Return [X, Y] of the center of cell containing provided text 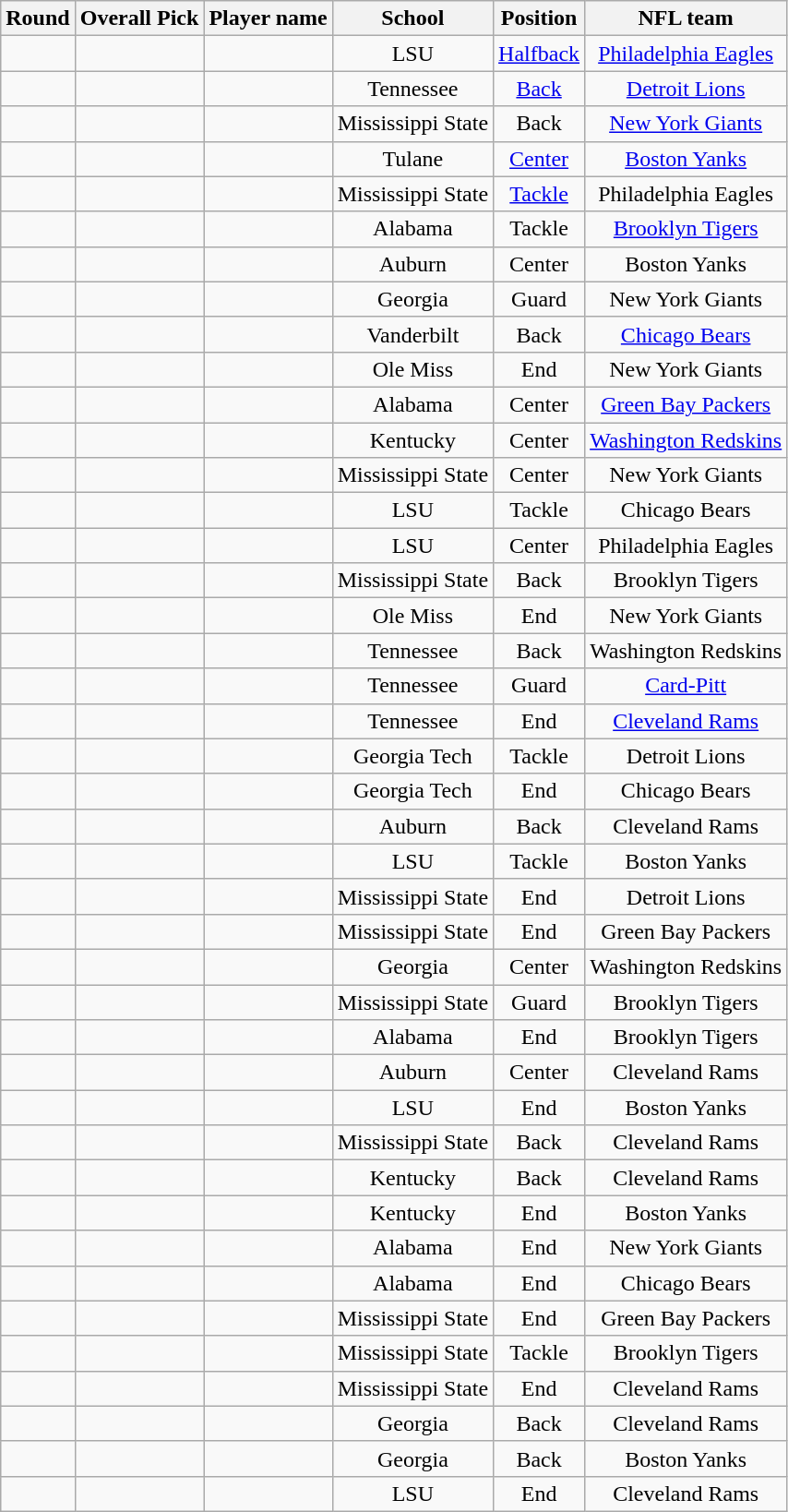
Card-Pitt [687, 686]
Tulane [412, 159]
Vanderbilt [412, 334]
Player name [268, 18]
Overall Pick [139, 18]
NFL team [687, 18]
Round [38, 18]
School [412, 18]
Position [539, 18]
Halfback [539, 54]
